Scan for the cell matching the given text and deliver its [x, y] coordinate at center. 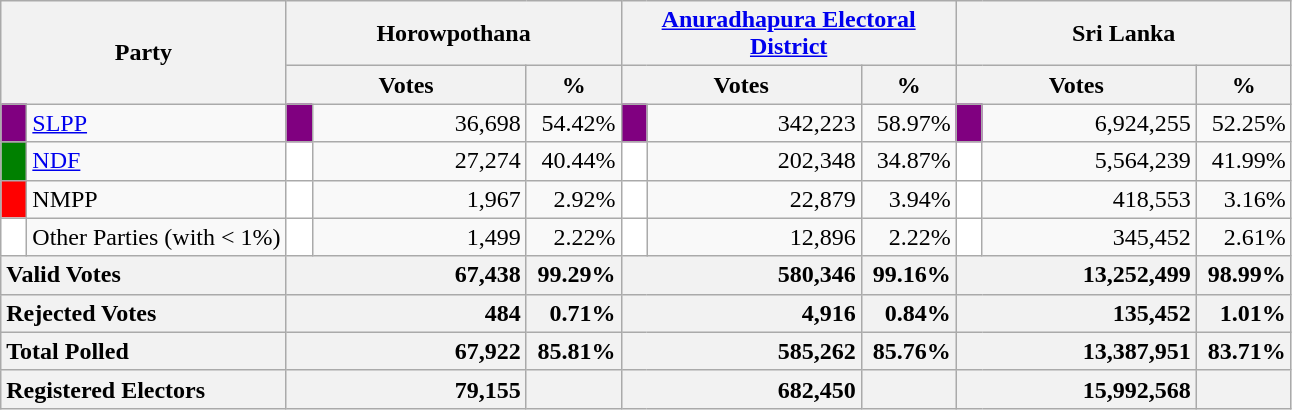
Registered Electors [144, 389]
12,896 [754, 237]
79,155 [406, 389]
2.92% [574, 199]
15,992,568 [1076, 389]
6,924,255 [1089, 123]
54.42% [574, 123]
58.97% [908, 123]
3.94% [908, 199]
98.99% [1244, 275]
1.01% [1244, 313]
22,879 [754, 199]
0.84% [908, 313]
NMPP [156, 199]
5,564,239 [1089, 161]
34.87% [908, 161]
67,438 [406, 275]
1,499 [419, 237]
NDF [156, 161]
99.29% [574, 275]
Total Polled [144, 351]
345,452 [1089, 237]
52.25% [1244, 123]
3.16% [1244, 199]
Other Parties (with < 1%) [156, 237]
580,346 [741, 275]
Sri Lanka [1124, 34]
40.44% [574, 161]
67,922 [406, 351]
Anuradhapura Electoral District [788, 34]
Party [144, 52]
342,223 [754, 123]
85.76% [908, 351]
4,916 [741, 313]
13,387,951 [1076, 351]
27,274 [419, 161]
99.16% [908, 275]
418,553 [1089, 199]
Valid Votes [144, 275]
202,348 [754, 161]
36,698 [419, 123]
1,967 [419, 199]
85.81% [574, 351]
484 [406, 313]
41.99% [1244, 161]
83.71% [1244, 351]
2.61% [1244, 237]
585,262 [741, 351]
0.71% [574, 313]
682,450 [741, 389]
13,252,499 [1076, 275]
SLPP [156, 123]
Rejected Votes [144, 313]
135,452 [1076, 313]
Horowpothana [454, 34]
